Determine the (X, Y) coordinate at the center of the cell enclosing the given text.  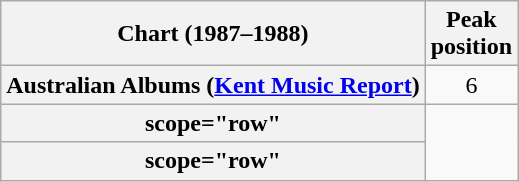
Chart (1987–1988) (213, 34)
Australian Albums (Kent Music Report) (213, 85)
Peakposition (471, 34)
6 (471, 85)
